Return (x, y) of the center of cell containing provided text 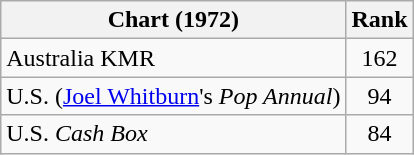
U.S. (Joel Whitburn's Pop Annual) (174, 96)
Rank (380, 20)
94 (380, 96)
84 (380, 134)
Australia KMR (174, 58)
U.S. Cash Box (174, 134)
162 (380, 58)
Chart (1972) (174, 20)
